Extract the [x, y] coordinate from the center of the cell holding the provided text.  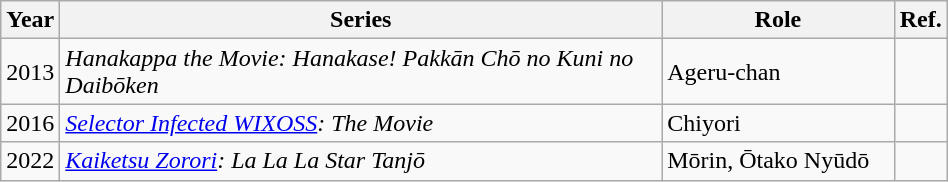
Ref. [920, 20]
Role [778, 20]
Hanakappa the Movie: Hanakase! Pakkān Chō no Kuni no Daibōken [361, 72]
Chiyori [778, 123]
2016 [30, 123]
Series [361, 20]
Year [30, 20]
2013 [30, 72]
Mōrin, Ōtako Nyūdō [778, 161]
2022 [30, 161]
Ageru-chan [778, 72]
Kaiketsu Zorori: La La La Star Tanjō [361, 161]
Selector Infected WIXOSS: The Movie [361, 123]
